Scan for the cell matching the given text and deliver its (x, y) coordinate at center. 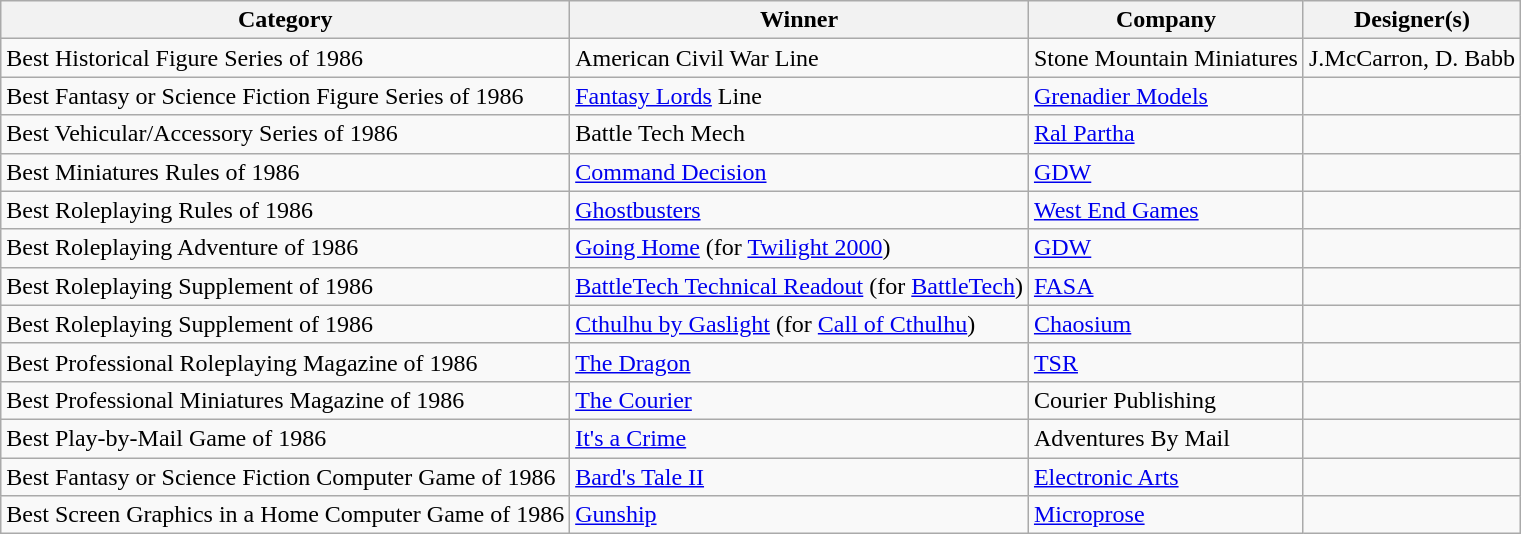
Best Fantasy or Science Fiction Figure Series of 1986 (286, 96)
West End Games (1166, 210)
Electronic Arts (1166, 477)
Best Roleplaying Adventure of 1986 (286, 248)
Microprose (1166, 515)
Fantasy Lords Line (800, 96)
Ghostbusters (800, 210)
Ral Partha (1166, 134)
Gunship (800, 515)
Best Professional Miniatures Magazine of 1986 (286, 400)
Best Fantasy or Science Fiction Computer Game of 1986 (286, 477)
Courier Publishing (1166, 400)
Stone Mountain Miniatures (1166, 58)
BattleTech Technical Readout (for BattleTech) (800, 286)
Chaosium (1166, 324)
J.McCarron, D. Babb (1412, 58)
Adventures By Mail (1166, 438)
Winner (800, 20)
Best Miniatures Rules of 1986 (286, 172)
Best Vehicular/Accessory Series of 1986 (286, 134)
Company (1166, 20)
Battle Tech Mech (800, 134)
Category (286, 20)
Best Play-by-Mail Game of 1986 (286, 438)
Grenadier Models (1166, 96)
Best Screen Graphics in a Home Computer Game of 1986 (286, 515)
It's a Crime (800, 438)
The Courier (800, 400)
Best Professional Roleplaying Magazine of 1986 (286, 362)
Best Roleplaying Rules of 1986 (286, 210)
Bard's Tale II (800, 477)
Best Historical Figure Series of 1986 (286, 58)
Cthulhu by Gaslight (for Call of Cthulhu) (800, 324)
Command Decision (800, 172)
Designer(s) (1412, 20)
American Civil War Line (800, 58)
The Dragon (800, 362)
FASA (1166, 286)
Going Home (for Twilight 2000) (800, 248)
TSR (1166, 362)
